Extract the (X, Y) coordinate from the center of the cell holding the provided text.  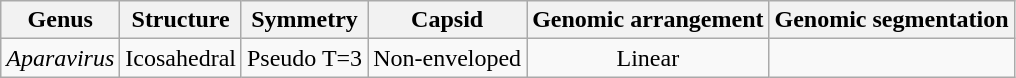
Aparavirus (60, 58)
Linear (648, 58)
Genomic segmentation (892, 20)
Icosahedral (181, 58)
Genomic arrangement (648, 20)
Genus (60, 20)
Symmetry (304, 20)
Structure (181, 20)
Capsid (448, 20)
Non-enveloped (448, 58)
Pseudo T=3 (304, 58)
